Capture the cell that displays the provided text and extract its (x, y) central coordinate. 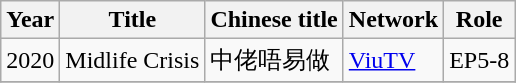
2020 (30, 60)
中佬唔易做 (274, 60)
Midlife Crisis (132, 60)
EP5-8 (480, 60)
Chinese title (274, 20)
Role (480, 20)
Year (30, 20)
Title (132, 20)
Network (393, 20)
ViuTV (393, 60)
